Return (X, Y) of the center of cell containing provided text 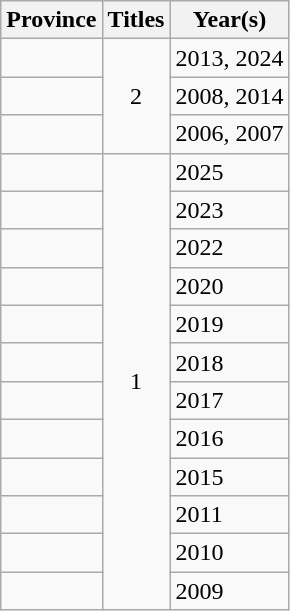
2 (136, 96)
1 (136, 382)
Titles (136, 20)
2008, 2014 (230, 96)
2022 (230, 248)
2010 (230, 553)
2011 (230, 515)
2017 (230, 400)
Province (52, 20)
2013, 2024 (230, 58)
2019 (230, 324)
2016 (230, 438)
2018 (230, 362)
2015 (230, 477)
2020 (230, 286)
2025 (230, 172)
2009 (230, 591)
2023 (230, 210)
Year(s) (230, 20)
2006, 2007 (230, 134)
